Detect which cell encompasses the target text, then output its [x, y] center coordinate. 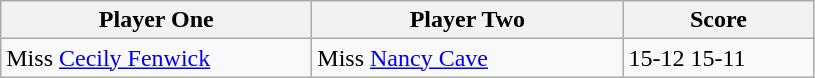
15-12 15-11 [718, 58]
Player Two [468, 20]
Miss Cecily Fenwick [156, 58]
Miss Nancy Cave [468, 58]
Score [718, 20]
Player One [156, 20]
